Determine the [X, Y] coordinate at the center of the cell enclosing the given text.  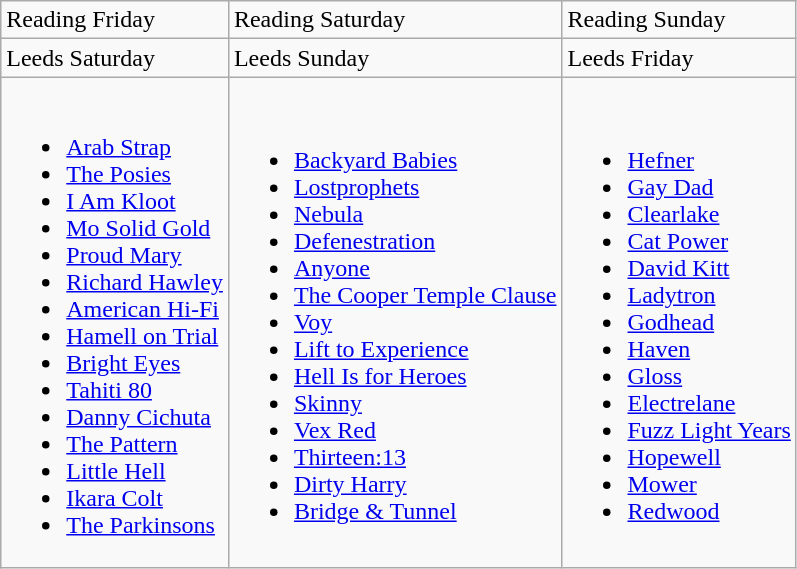
Leeds Friday [679, 58]
HefnerGay DadClearlakeCat PowerDavid KittLadytronGodheadHavenGlossElectrelaneFuzz Light YearsHopewellMowerRedwood [679, 322]
Leeds Sunday [395, 58]
Reading Sunday [679, 20]
Reading Friday [115, 20]
Reading Saturday [395, 20]
Leeds Saturday [115, 58]
